Return (X, Y) of the center of cell containing provided text 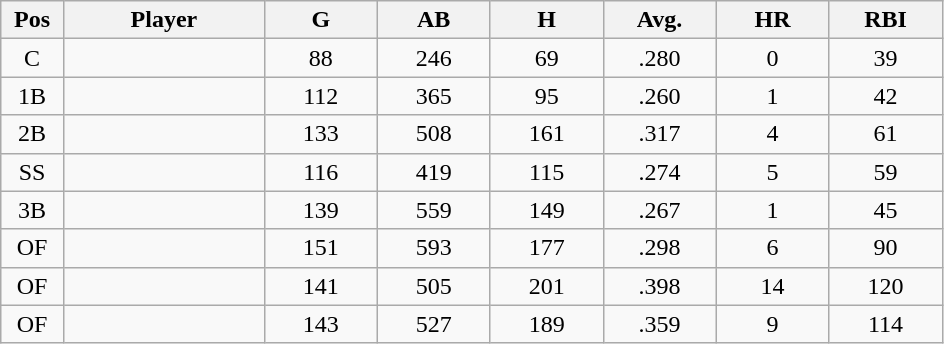
246 (434, 58)
201 (546, 286)
SS (32, 172)
365 (434, 96)
14 (772, 286)
.260 (660, 96)
593 (434, 248)
9 (772, 324)
189 (546, 324)
H (546, 20)
2B (32, 134)
419 (434, 172)
3B (32, 210)
G (320, 20)
151 (320, 248)
39 (886, 58)
5 (772, 172)
114 (886, 324)
527 (434, 324)
559 (434, 210)
45 (886, 210)
C (32, 58)
69 (546, 58)
149 (546, 210)
141 (320, 286)
59 (886, 172)
1B (32, 96)
HR (772, 20)
133 (320, 134)
61 (886, 134)
177 (546, 248)
143 (320, 324)
116 (320, 172)
0 (772, 58)
139 (320, 210)
115 (546, 172)
.359 (660, 324)
120 (886, 286)
.267 (660, 210)
42 (886, 96)
95 (546, 96)
.274 (660, 172)
Player (164, 20)
6 (772, 248)
.298 (660, 248)
112 (320, 96)
.280 (660, 58)
505 (434, 286)
161 (546, 134)
Pos (32, 20)
88 (320, 58)
Avg. (660, 20)
.398 (660, 286)
.317 (660, 134)
90 (886, 248)
4 (772, 134)
508 (434, 134)
AB (434, 20)
RBI (886, 20)
